Output the [x, y] coordinate of the center of the cell containing the given text.  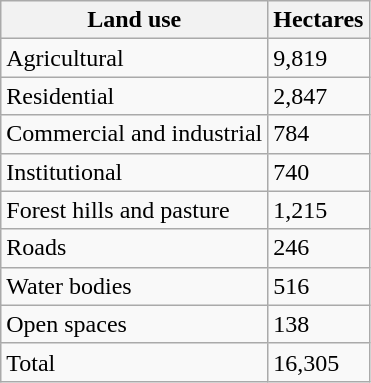
Commercial and industrial [134, 134]
2,847 [318, 96]
138 [318, 324]
Agricultural [134, 58]
Open spaces [134, 324]
Forest hills and pasture [134, 210]
740 [318, 172]
9,819 [318, 58]
516 [318, 286]
Residential [134, 96]
246 [318, 248]
Water bodies [134, 286]
1,215 [318, 210]
Roads [134, 248]
16,305 [318, 362]
784 [318, 134]
Total [134, 362]
Land use [134, 20]
Hectares [318, 20]
Institutional [134, 172]
